Output the [X, Y] coordinate of the center of the cell containing the given text.  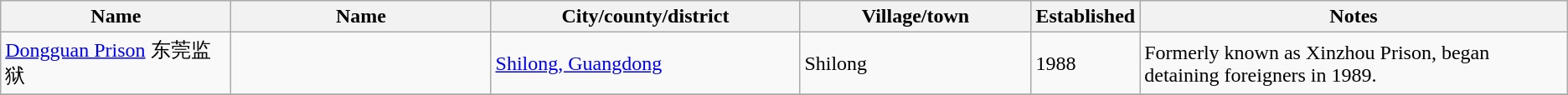
Notes [1354, 17]
1988 [1086, 63]
Dongguan Prison 东莞监狱 [116, 63]
Shilong, Guangdong [645, 63]
Established [1086, 17]
Formerly known as Xinzhou Prison, began detaining foreigners in 1989. [1354, 63]
Shilong [916, 63]
City/county/district [645, 17]
Village/town [916, 17]
